Provide the (x, y) coordinate of the cell's center where the given text is located.  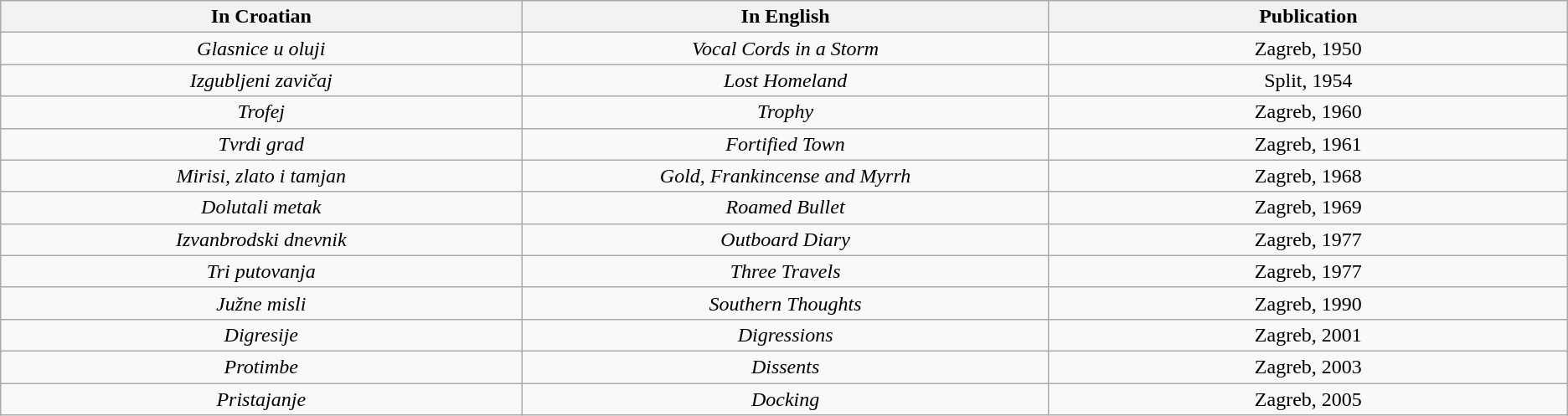
Tri putovanja (261, 271)
Zagreb, 2005 (1308, 399)
Southern Thoughts (786, 303)
Digresije (261, 335)
Docking (786, 399)
Three Travels (786, 271)
Publication (1308, 17)
Glasnice u oluji (261, 49)
Roamed Bullet (786, 208)
Zagreb, 1961 (1308, 144)
Lost Homeland (786, 80)
Tvrdi grad (261, 144)
Gold, Frankincense and Myrrh (786, 176)
Izgubljeni zavičaj (261, 80)
Mirisi, zlato i tamjan (261, 176)
Izvanbrodski dnevnik (261, 239)
In Croatian (261, 17)
In English (786, 17)
Dissents (786, 367)
Zagreb, 1960 (1308, 112)
Split, 1954 (1308, 80)
Digressions (786, 335)
Zagreb, 1968 (1308, 176)
Pristajanje (261, 399)
Dolutali metak (261, 208)
Protimbe (261, 367)
Trophy (786, 112)
Fortified Town (786, 144)
Vocal Cords in a Storm (786, 49)
Zagreb, 1990 (1308, 303)
Zagreb, 1950 (1308, 49)
Trofej (261, 112)
Zagreb, 2001 (1308, 335)
Južne misli (261, 303)
Zagreb, 1969 (1308, 208)
Outboard Diary (786, 239)
Zagreb, 2003 (1308, 367)
